Determine the (X, Y) coordinate at the center of the cell enclosing the given text.  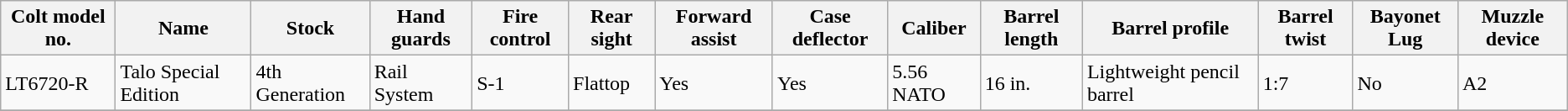
Rear sight (611, 29)
Talo Special Edition (183, 82)
Barrel length (1031, 29)
Muzzle device (1513, 29)
A2 (1513, 82)
1:7 (1305, 82)
Lightweight pencil barrel (1170, 82)
Rail System (420, 82)
LT6720-R (59, 82)
Case deflector (829, 29)
Hand guards (420, 29)
Name (183, 29)
Caliber (934, 29)
Stock (310, 29)
Fire control (521, 29)
S-1 (521, 82)
Forward assist (714, 29)
Barrel profile (1170, 29)
No (1406, 82)
Barrel twist (1305, 29)
Bayonet Lug (1406, 29)
16 in. (1031, 82)
Colt model no. (59, 29)
Flattop (611, 82)
5.56 NATO (934, 82)
4th Generation (310, 82)
